Determine the [X, Y] coordinate at the center of the cell enclosing the given text.  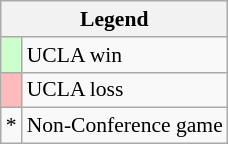
Non-Conference game [125, 126]
Legend [114, 19]
* [12, 126]
UCLA loss [125, 90]
UCLA win [125, 55]
